Return (x, y) of the center of cell containing provided text 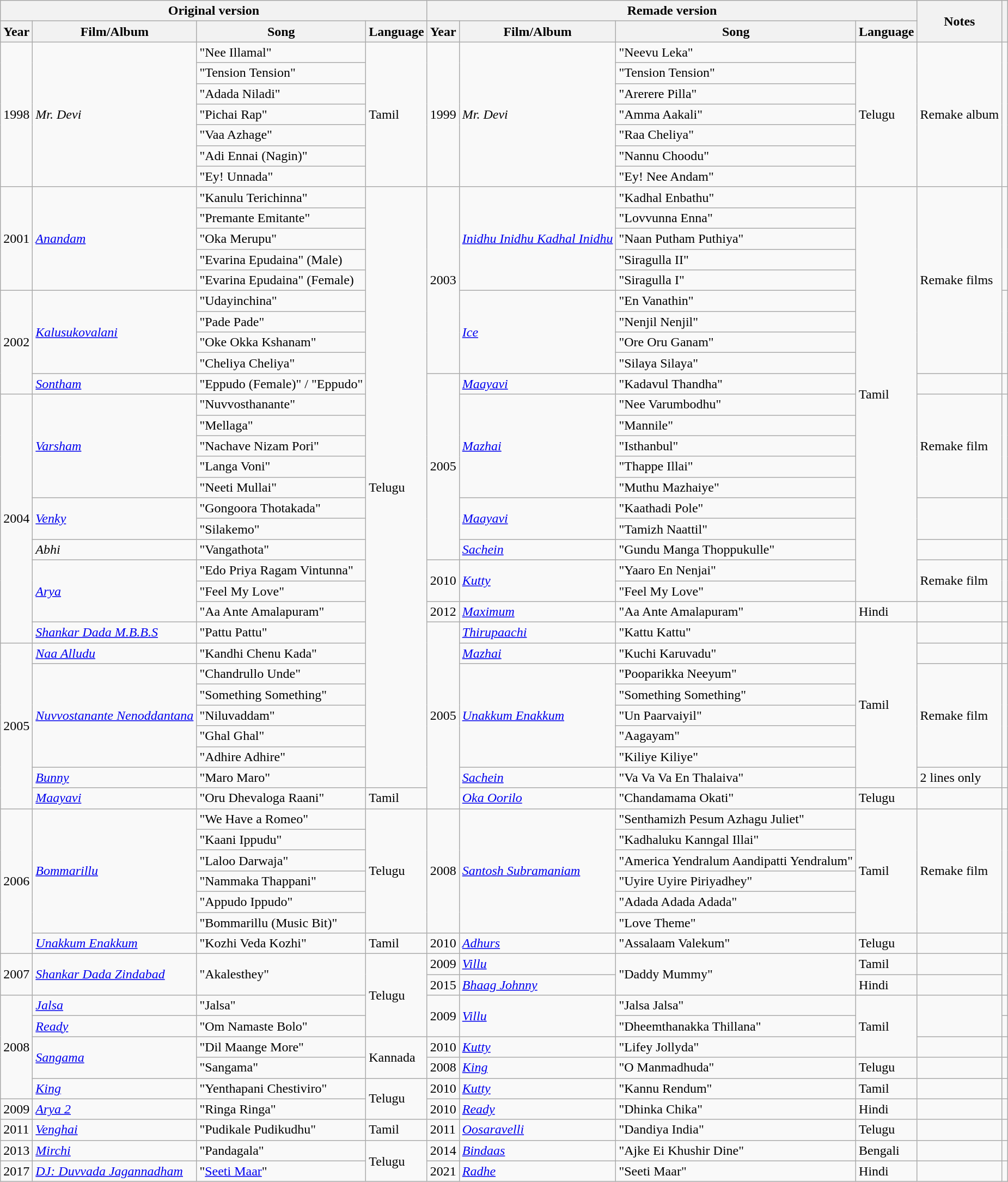
"Kadavul Thandha" (736, 384)
Abhi (114, 549)
"Kuchi Karuvadu" (736, 653)
2002 (16, 342)
Venky (114, 518)
Adhurs (537, 944)
"O Manmadhuda" (736, 1068)
2021 (443, 1171)
Radhe (537, 1171)
"Nenjil Nenjil" (736, 322)
"America Yendralum Aandipatti Yendralum" (736, 860)
2003 (443, 280)
"Cheliya Cheliya" (281, 363)
"Neeti Mullai" (281, 487)
Arya 2 (114, 1109)
"Dhinka Chika" (736, 1109)
Sangama (114, 1057)
Bommarillu (114, 871)
"We Have a Romeo" (281, 819)
2013 (16, 1150)
Bengali (887, 1150)
"Ore Oru Ganam" (736, 342)
"Siragulla II" (736, 260)
"Pooparikka Neeyum" (736, 674)
Sontham (114, 384)
"Ghal Ghal" (281, 736)
"Siragulla I" (736, 280)
"Chandrullo Unde" (281, 674)
"Appudo Ippudo" (281, 902)
Naa Alludu (114, 653)
Bhaag Johnny (537, 985)
"Sangama" (281, 1068)
"Chandamama Okati" (736, 798)
1999 (443, 114)
"Ringa Ringa" (281, 1109)
"Pattu Pattu" (281, 633)
"Niluvaddam" (281, 715)
Remake films (960, 280)
"Adada Adada Adada" (736, 902)
"Raa Cheliya" (736, 135)
"Evarina Epudaina" (Male) (281, 260)
"Akalesthey" (281, 975)
"Gundu Manga Thoppukulle" (736, 549)
"Arerere Pilla" (736, 94)
"Nee Illamal" (281, 52)
"Aagayam" (736, 736)
"Nee Varumbodhu" (736, 405)
2 lines only (960, 777)
"Neevu Leka" (736, 52)
"Amma Aakali" (736, 114)
"Ey! Nee Andam" (736, 176)
"Kiliye Kiliye" (736, 757)
2017 (16, 1171)
"Vaa Azhage" (281, 135)
"Yaaro En Nenjai" (736, 570)
"Kadhal Enbathu" (736, 197)
"En Vanathin" (736, 301)
Varsham (114, 446)
"Silakemo" (281, 529)
2006 (16, 881)
Thirupaachi (537, 633)
2015 (443, 985)
"Silaya Silaya" (736, 363)
Kannada (396, 1057)
Santosh Subramaniam (537, 871)
"Nammaka Thappani" (281, 881)
"Kandhi Chenu Kada" (281, 653)
"Pichai Rap" (281, 114)
"Adada Niladi" (281, 94)
"Senthamizh Pesum Azhagu Juliet" (736, 819)
Jalsa (114, 1006)
"Dandiya India" (736, 1130)
"Kannu Rendum" (736, 1088)
"Langa Voni" (281, 467)
Remake album (960, 114)
Nuvvostanante Nenoddantana (114, 715)
"Pudikale Pudikudhu" (281, 1130)
Kalusukovalani (114, 332)
Venghai (114, 1130)
Notes (960, 21)
2001 (16, 238)
"Oka Merupu" (281, 238)
Oosaravelli (537, 1130)
2014 (443, 1150)
"Kaani Ippudu" (281, 840)
Anandam (114, 238)
"Udayinchina" (281, 301)
"Thappe Illai" (736, 467)
"Assalaam Valekum" (736, 944)
"Muthu Mazhaiye" (736, 487)
"Kattu Kattu" (736, 633)
"Jalsa" (281, 1006)
Mirchi (114, 1150)
"Kaathadi Pole" (736, 508)
"Pandagala" (281, 1150)
Bindaas (537, 1150)
"Daddy Mummy" (736, 975)
"Kanulu Terichinna" (281, 197)
"Vangathota" (281, 549)
Inidhu Inidhu Kadhal Inidhu (537, 238)
"Dheemthanakka Thillana" (736, 1026)
"Naan Putham Puthiya" (736, 238)
"Om Namaste Bolo" (281, 1026)
"Dil Maange More" (281, 1047)
2007 (16, 975)
"Adi Ennai (Nagin)" (281, 156)
"Lovvunna Enna" (736, 218)
"Yenthapani Chestiviro" (281, 1088)
DJ: Duvvada Jagannadham (114, 1171)
"Evarina Epudaina" (Female) (281, 280)
"Lifey Jollyda" (736, 1047)
Shankar Dada Zindabad (114, 975)
Maximum (537, 612)
"Jalsa Jalsa" (736, 1006)
1998 (16, 114)
Remade version (672, 11)
"Nannu Choodu" (736, 156)
Ice (537, 332)
"Premante Emitante" (281, 218)
"Oke Okka Kshanam" (281, 342)
"Kozhi Veda Kozhi" (281, 944)
"Laloo Darwaja" (281, 860)
Bunny (114, 777)
"Mannile" (736, 425)
"Isthanbul" (736, 446)
"Maro Maro" (281, 777)
Original version (213, 11)
2012 (443, 612)
"Pade Pade" (281, 322)
"Ajke Ei Khushir Dine" (736, 1150)
"Adhire Adhire" (281, 757)
"Kadhaluku Kanngal Illai" (736, 840)
"Gongoora Thotakada" (281, 508)
"Nuvvosthanante" (281, 405)
Oka Oorilo (537, 798)
Arya (114, 591)
"Un Paarvaiyil" (736, 715)
"Ey! Unnada" (281, 176)
"Tamizh Naattil" (736, 529)
"Mellaga" (281, 425)
"Bommarillu (Music Bit)" (281, 923)
"Nachave Nizam Pori" (281, 446)
"Eppudo (Female)" / "Eppudo" (281, 384)
Shankar Dada M.B.B.S (114, 633)
"Edo Priya Ragam Vintunna" (281, 570)
"Oru Dhevaloga Raani" (281, 798)
"Uyire Uyire Piriyadhey" (736, 881)
"Va Va Va En Thalaiva" (736, 777)
"Love Theme" (736, 923)
2004 (16, 518)
